Return (X, Y) of the center of cell containing provided text 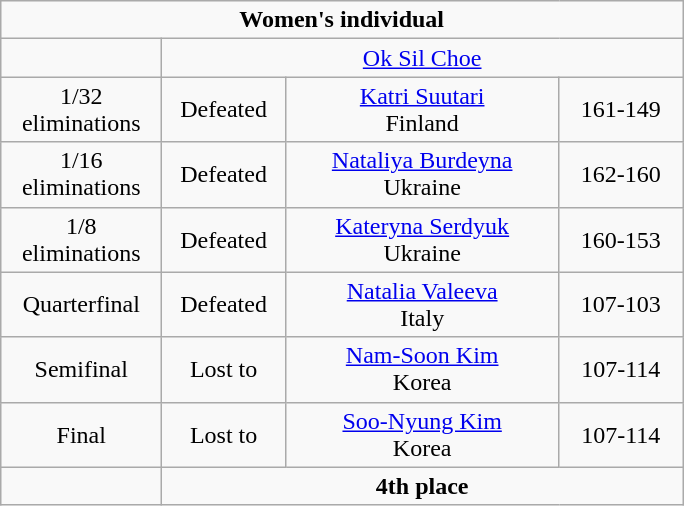
Final (82, 434)
Women's individual (342, 20)
Nataliya Burdeyna Ukraine (422, 174)
Kateryna Serdyuk Ukraine (422, 240)
162-160 (621, 174)
107-103 (621, 304)
1/16 eliminations (82, 174)
161-149 (621, 110)
Ok Sil Choe (422, 58)
1/32 eliminations (82, 110)
Natalia Valeeva Italy (422, 304)
Quarterfinal (82, 304)
Soo-Nyung Kim Korea (422, 434)
160-153 (621, 240)
Semifinal (82, 370)
Katri Suutari Finland (422, 110)
Nam-Soon Kim Korea (422, 370)
4th place (422, 486)
1/8 eliminations (82, 240)
